Capture the cell that displays the provided text and extract its (X, Y) central coordinate. 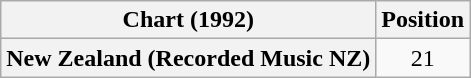
21 (423, 58)
Chart (1992) (188, 20)
New Zealand (Recorded Music NZ) (188, 58)
Position (423, 20)
